Detect which cell encompasses the target text, then output its [x, y] center coordinate. 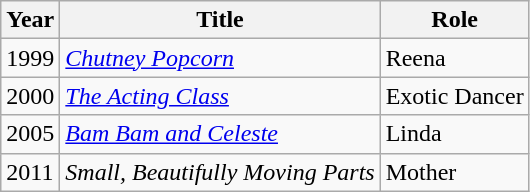
Linda [454, 134]
1999 [30, 58]
2000 [30, 96]
Year [30, 20]
Role [454, 20]
Chutney Popcorn [220, 58]
Title [220, 20]
Small, Beautifully Moving Parts [220, 172]
Exotic Dancer [454, 96]
2011 [30, 172]
Bam Bam and Celeste [220, 134]
The Acting Class [220, 96]
2005 [30, 134]
Reena [454, 58]
Mother [454, 172]
